From the cell containing the given text, extract its center point as (X, Y) coordinate. 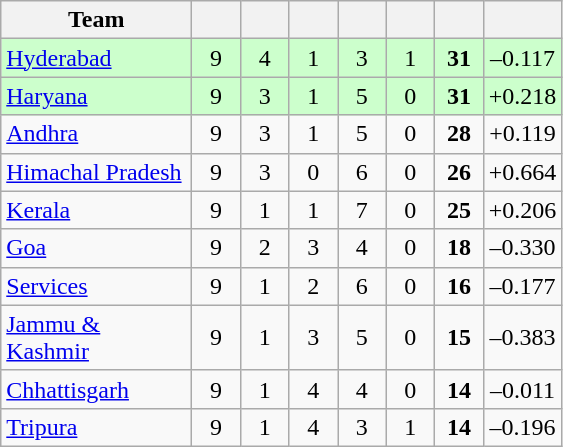
+0.206 (522, 210)
Chhattisgarh (96, 389)
26 (460, 172)
Team (96, 20)
–0.177 (522, 286)
18 (460, 248)
25 (460, 210)
Andhra (96, 134)
16 (460, 286)
–0.383 (522, 338)
Goa (96, 248)
Tripura (96, 427)
+0.664 (522, 172)
+0.119 (522, 134)
28 (460, 134)
–0.011 (522, 389)
–0.196 (522, 427)
Jammu & Kashmir (96, 338)
15 (460, 338)
+0.218 (522, 96)
Himachal Pradesh (96, 172)
7 (362, 210)
Kerala (96, 210)
–0.117 (522, 58)
Services (96, 286)
Hyderabad (96, 58)
–0.330 (522, 248)
Haryana (96, 96)
